Pinpoint the cell where the given text exists, returning its (x, y) midpoint coordinate. 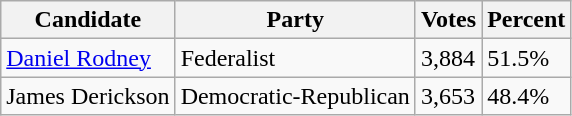
James Derickson (88, 96)
Candidate (88, 20)
Party (295, 20)
Federalist (295, 58)
3,884 (448, 58)
Percent (526, 20)
3,653 (448, 96)
Votes (448, 20)
Democratic-Republican (295, 96)
Daniel Rodney (88, 58)
48.4% (526, 96)
51.5% (526, 58)
